Capture the cell that displays the provided text and extract its [X, Y] central coordinate. 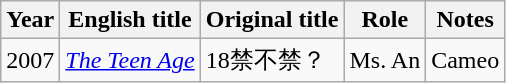
Cameo [466, 60]
Year [30, 20]
Ms. An [385, 60]
Original title [272, 20]
18禁不禁？ [272, 60]
Notes [466, 20]
Role [385, 20]
The Teen Age [130, 60]
2007 [30, 60]
English title [130, 20]
